Scan for the cell matching the given text and deliver its [x, y] coordinate at center. 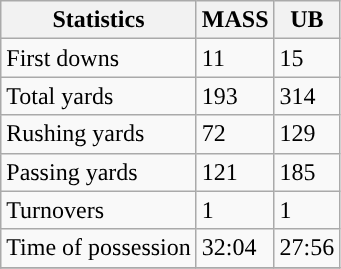
Turnovers [99, 210]
Rushing yards [99, 134]
314 [307, 96]
Total yards [99, 96]
UB [307, 20]
27:56 [307, 248]
Time of possession [99, 248]
121 [235, 172]
Statistics [99, 20]
First downs [99, 58]
15 [307, 58]
129 [307, 134]
11 [235, 58]
185 [307, 172]
72 [235, 134]
193 [235, 96]
MASS [235, 20]
32:04 [235, 248]
Passing yards [99, 172]
